For the text-containing cell, return its midpoint in [x, y] coordinate format. 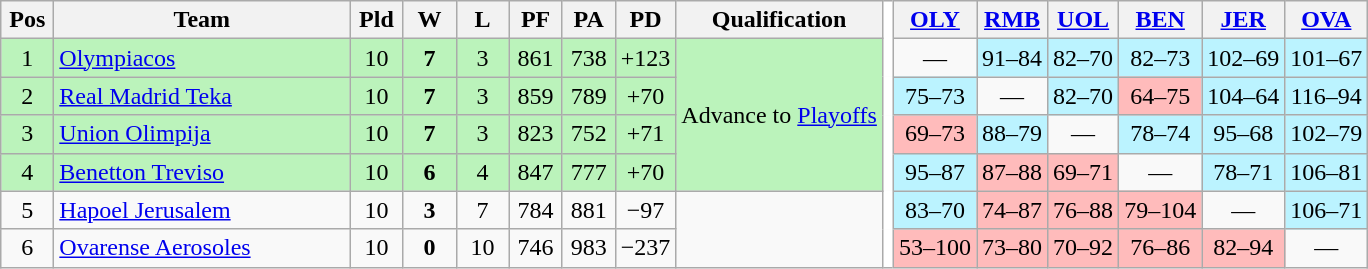
101–67 [1326, 58]
777 [588, 172]
983 [588, 248]
Olympiacos [202, 58]
Qualification [780, 20]
PD [646, 20]
Benetton Treviso [202, 172]
91–84 [1012, 58]
76–86 [1160, 248]
82–94 [1244, 248]
82–73 [1160, 58]
69–73 [934, 134]
79–104 [1160, 210]
102–79 [1326, 134]
JER [1244, 20]
847 [536, 172]
Real Madrid Teka [202, 96]
106–81 [1326, 172]
Union Olimpija [202, 134]
1 [28, 58]
76–88 [1084, 210]
789 [588, 96]
95–68 [1244, 134]
Hapoel Jerusalem [202, 210]
BEN [1160, 20]
+123 [646, 58]
116–94 [1326, 96]
Pos [28, 20]
−237 [646, 248]
78–71 [1244, 172]
Ovarense Aerosoles [202, 248]
RMB [1012, 20]
74–87 [1012, 210]
UOL [1084, 20]
70–92 [1084, 248]
53–100 [934, 248]
102–69 [1244, 58]
104–64 [1244, 96]
Team [202, 20]
5 [28, 210]
106–71 [1326, 210]
2 [28, 96]
OVA [1326, 20]
64–75 [1160, 96]
73–80 [1012, 248]
88–79 [1012, 134]
752 [588, 134]
823 [536, 134]
PA [588, 20]
W [430, 20]
746 [536, 248]
859 [536, 96]
Pld [376, 20]
−97 [646, 210]
784 [536, 210]
Advance to Playoffs [780, 115]
69–71 [1084, 172]
87–88 [1012, 172]
95–87 [934, 172]
+71 [646, 134]
OLY [934, 20]
78–74 [1160, 134]
861 [536, 58]
881 [588, 210]
0 [430, 248]
75–73 [934, 96]
83–70 [934, 210]
738 [588, 58]
L [482, 20]
PF [536, 20]
